From the cell containing the given text, extract its center point as (x, y) coordinate. 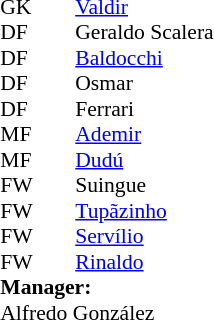
Baldocchi (144, 58)
Suingue (144, 185)
Ferrari (144, 109)
Ademir (144, 135)
Geraldo Scalera (144, 33)
Tupãzinho (144, 211)
Osmar (144, 83)
Servílio (144, 237)
Rinaldo (144, 262)
Dudú (144, 160)
Manager: (106, 287)
